Return (x, y) of the center of cell containing provided text 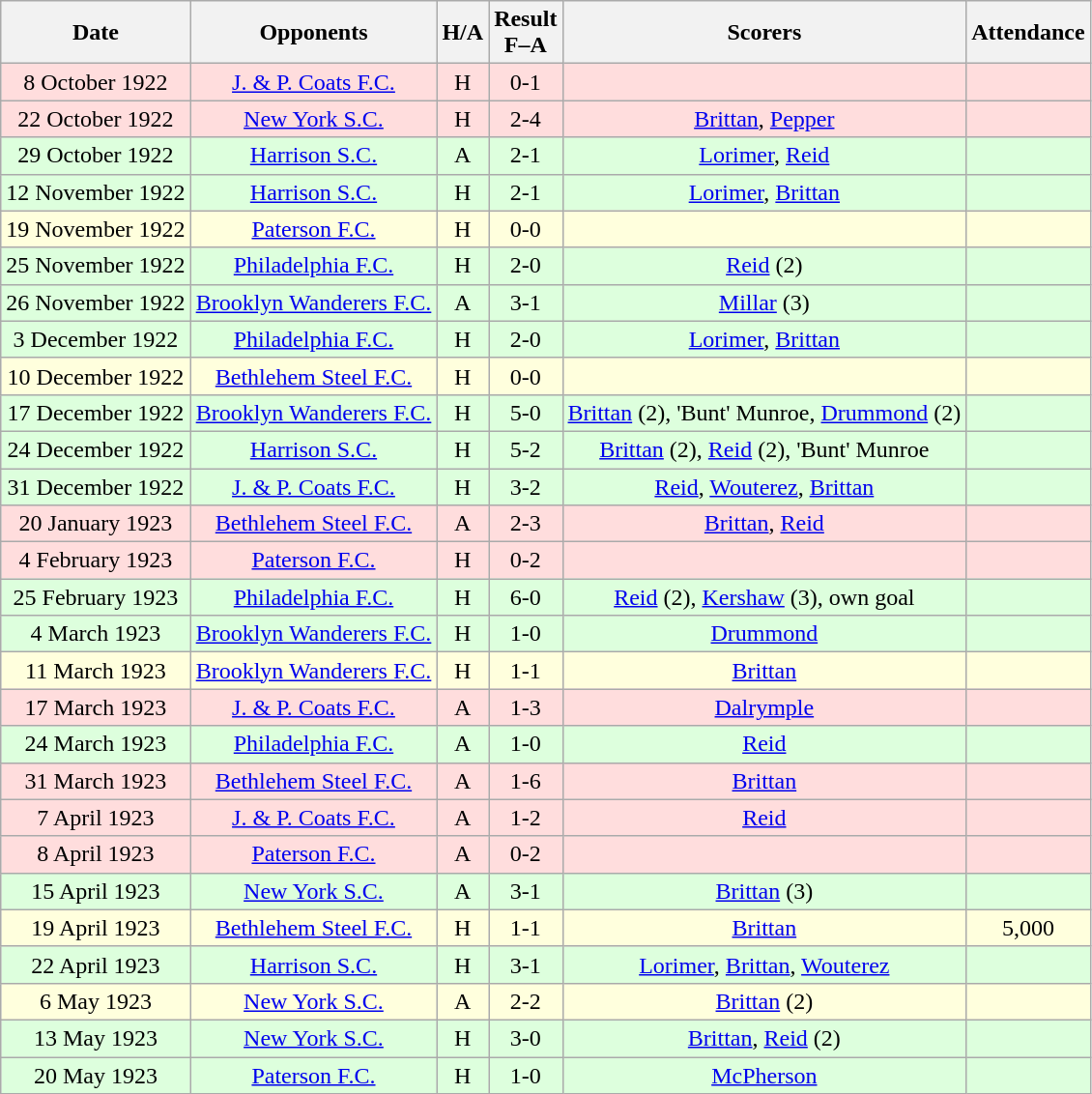
Brittan, Reid (2) (764, 1038)
Reid, Wouterez, Brittan (764, 486)
15 April 1923 (96, 891)
2-3 (526, 524)
22 April 1923 (96, 964)
17 March 1923 (96, 707)
31 December 1922 (96, 486)
Reid (2), Kershaw (3), own goal (764, 597)
6-0 (526, 597)
Brittan (2), Reid (2), 'Bunt' Munroe (764, 449)
31 March 1923 (96, 781)
Brittan (2), 'Bunt' Munroe, Drummond (2) (764, 413)
Reid (2) (764, 266)
Lorimer, Reid (764, 156)
25 February 1923 (96, 597)
8 October 1922 (96, 82)
2-4 (526, 119)
McPherson (764, 1076)
Date (96, 33)
19 November 1922 (96, 229)
29 October 1922 (96, 156)
1-3 (526, 707)
6 May 1923 (96, 1001)
24 December 1922 (96, 449)
20 January 1923 (96, 524)
1-6 (526, 781)
Dalrymple (764, 707)
17 December 1922 (96, 413)
Lorimer, Brittan, Wouterez (764, 964)
2-2 (526, 1001)
Brittan, Pepper (764, 119)
Attendance (1028, 33)
Brittan (3) (764, 891)
7 April 1923 (96, 818)
5-2 (526, 449)
Scorers (764, 33)
4 February 1923 (96, 561)
13 May 1923 (96, 1038)
10 December 1922 (96, 376)
8 April 1923 (96, 854)
25 November 1922 (96, 266)
19 April 1923 (96, 928)
5-0 (526, 413)
1-2 (526, 818)
ResultF–A (526, 33)
Drummond (764, 634)
12 November 1922 (96, 192)
5,000 (1028, 928)
11 March 1923 (96, 671)
0-1 (526, 82)
3-2 (526, 486)
26 November 1922 (96, 302)
Millar (3) (764, 302)
24 March 1923 (96, 744)
Opponents (313, 33)
H/A (463, 33)
4 March 1923 (96, 634)
Brittan (2) (764, 1001)
20 May 1923 (96, 1076)
22 October 1922 (96, 119)
3 December 1922 (96, 339)
3-0 (526, 1038)
Brittan, Reid (764, 524)
